From the cell containing the given text, extract its center point as [X, Y] coordinate. 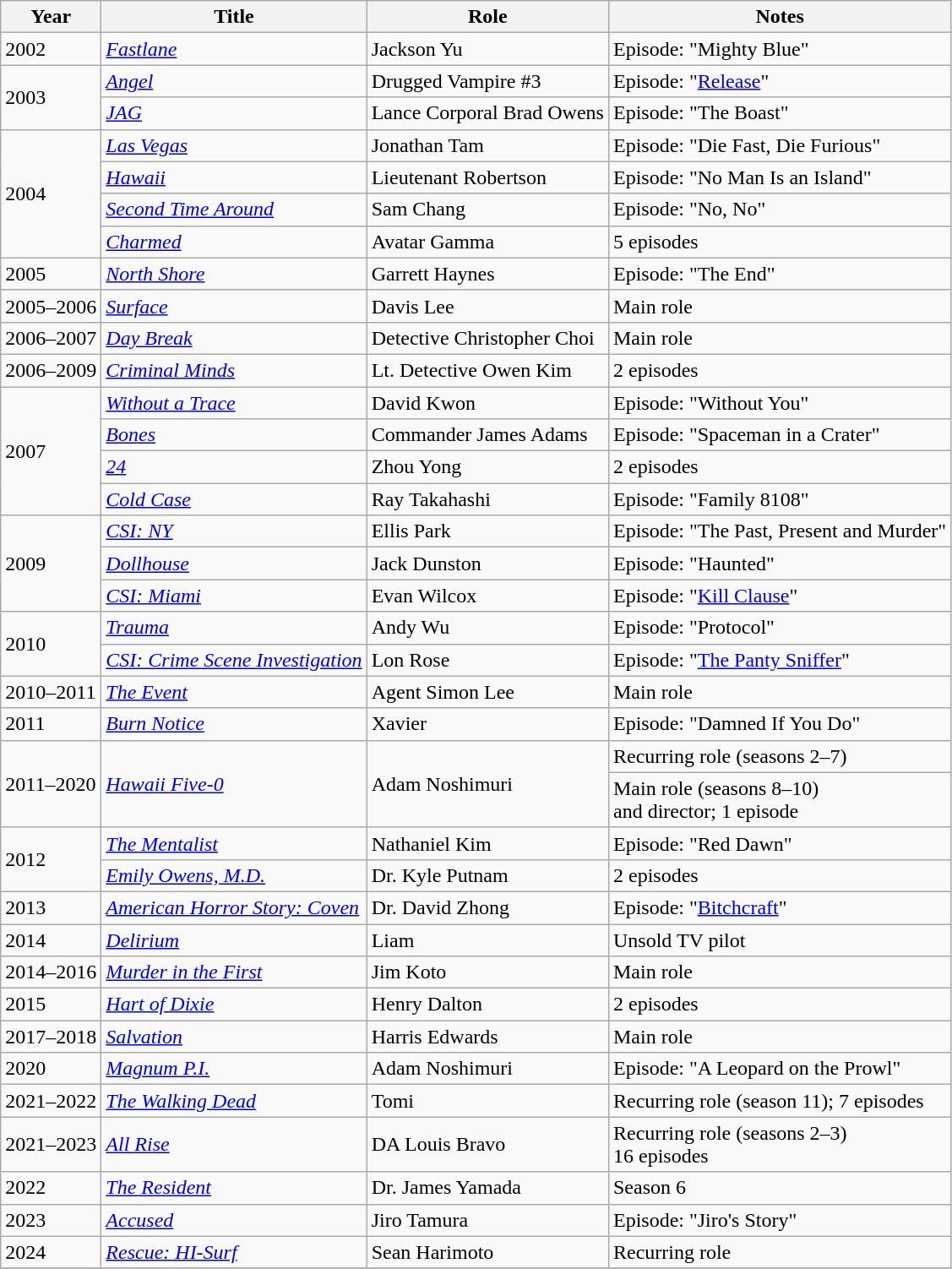
Episode: "The Past, Present and Murder" [779, 531]
Cold Case [234, 499]
CSI: NY [234, 531]
Recurring role (seasons 2–7) [779, 756]
Notes [779, 17]
Episode: "Spaceman in a Crater" [779, 435]
5 episodes [779, 242]
Episode: "No, No" [779, 210]
Criminal Minds [234, 370]
Tomi [487, 1101]
Episode: "Haunted" [779, 564]
Season 6 [779, 1188]
Episode: "Damned If You Do" [779, 724]
24 [234, 467]
Episode: "A Leopard on the Prowl" [779, 1069]
Jim Koto [487, 972]
Evan Wilcox [487, 596]
Recurring role [779, 1252]
Avatar Gamma [487, 242]
2007 [51, 451]
DA Louis Bravo [487, 1144]
Burn Notice [234, 724]
2005 [51, 274]
Delirium [234, 940]
Dollhouse [234, 564]
Sam Chang [487, 210]
Lieutenant Robertson [487, 177]
Episode: "Jiro's Story" [779, 1220]
Ellis Park [487, 531]
2003 [51, 97]
Episode: "Mighty Blue" [779, 49]
Episode: "Die Fast, Die Furious" [779, 145]
Year [51, 17]
Nathaniel Kim [487, 843]
Murder in the First [234, 972]
CSI: Crime Scene Investigation [234, 660]
2020 [51, 1069]
Episode: "Release" [779, 81]
Charmed [234, 242]
2006–2009 [51, 370]
Jack Dunston [487, 564]
The Resident [234, 1188]
Harris Edwards [487, 1037]
Hart of Dixie [234, 1005]
2021–2022 [51, 1101]
Lance Corporal Brad Owens [487, 113]
Bones [234, 435]
The Walking Dead [234, 1101]
Episode: "No Man Is an Island" [779, 177]
Hawaii Five-0 [234, 784]
Agent Simon Lee [487, 692]
Lt. Detective Owen Kim [487, 370]
David Kwon [487, 403]
Dr. David Zhong [487, 907]
2013 [51, 907]
Emily Owens, M.D. [234, 875]
2002 [51, 49]
2017–2018 [51, 1037]
Episode: "Family 8108" [779, 499]
Title [234, 17]
Accused [234, 1220]
Episode: "Red Dawn" [779, 843]
2011 [51, 724]
Henry Dalton [487, 1005]
2014–2016 [51, 972]
Drugged Vampire #3 [487, 81]
2005–2006 [51, 306]
All Rise [234, 1144]
American Horror Story: Coven [234, 907]
Andy Wu [487, 628]
Role [487, 17]
Jiro Tamura [487, 1220]
Trauma [234, 628]
Liam [487, 940]
Episode: "Bitchcraft" [779, 907]
Episode: "The Panty Sniffer" [779, 660]
2010 [51, 644]
2012 [51, 859]
Second Time Around [234, 210]
Commander James Adams [487, 435]
Day Break [234, 338]
Fastlane [234, 49]
Unsold TV pilot [779, 940]
Dr. James Yamada [487, 1188]
2015 [51, 1005]
Without a Trace [234, 403]
Episode: "Without You" [779, 403]
Episode: "The Boast" [779, 113]
Lon Rose [487, 660]
Sean Harimoto [487, 1252]
2022 [51, 1188]
Recurring role (season 11); 7 episodes [779, 1101]
Angel [234, 81]
Zhou Yong [487, 467]
The Event [234, 692]
2021–2023 [51, 1144]
2010–2011 [51, 692]
Recurring role (seasons 2–3)16 episodes [779, 1144]
Jackson Yu [487, 49]
Las Vegas [234, 145]
Detective Christopher Choi [487, 338]
Main role (seasons 8–10)and director; 1 episode [779, 799]
Salvation [234, 1037]
Garrett Haynes [487, 274]
Magnum P.I. [234, 1069]
Ray Takahashi [487, 499]
Episode: "The End" [779, 274]
2006–2007 [51, 338]
Xavier [487, 724]
Episode: "Kill Clause" [779, 596]
The Mentalist [234, 843]
Davis Lee [487, 306]
Rescue: HI-Surf [234, 1252]
CSI: Miami [234, 596]
2014 [51, 940]
2011–2020 [51, 784]
Dr. Kyle Putnam [487, 875]
Hawaii [234, 177]
2023 [51, 1220]
2009 [51, 564]
2024 [51, 1252]
2004 [51, 193]
North Shore [234, 274]
Episode: "Protocol" [779, 628]
Surface [234, 306]
Jonathan Tam [487, 145]
JAG [234, 113]
